Capture the cell that displays the provided text and extract its [x, y] central coordinate. 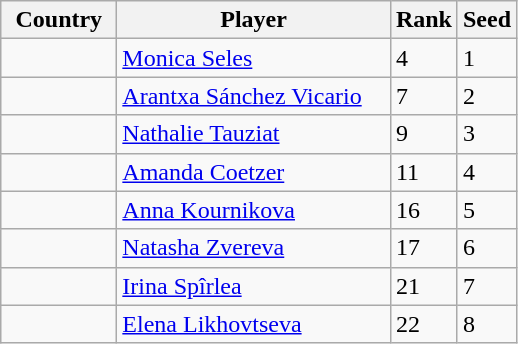
Arantxa Sánchez Vicario [254, 96]
Irina Spîrlea [254, 286]
8 [486, 324]
Anna Kournikova [254, 210]
9 [424, 134]
3 [486, 134]
2 [486, 96]
Country [59, 20]
16 [424, 210]
21 [424, 286]
Natasha Zvereva [254, 248]
5 [486, 210]
Rank [424, 20]
22 [424, 324]
Amanda Coetzer [254, 172]
Seed [486, 20]
Nathalie Tauziat [254, 134]
11 [424, 172]
6 [486, 248]
Elena Likhovtseva [254, 324]
1 [486, 58]
Player [254, 20]
17 [424, 248]
Monica Seles [254, 58]
